Scan for the cell matching the given text and deliver its (x, y) coordinate at center. 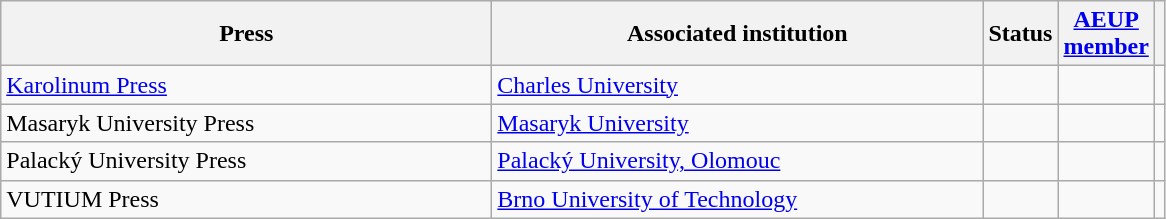
AEUPmember (1106, 34)
VUTIUM Press (246, 199)
Palacký University Press (246, 161)
Karolinum Press (246, 85)
Masaryk University Press (246, 123)
Masaryk University (738, 123)
Brno University of Technology (738, 199)
Status (1020, 34)
Palacký University, Olomouc (738, 161)
Press (246, 34)
Charles University (738, 85)
Associated institution (738, 34)
